Find where the given text appears and provide that cell's center as (x, y) coordinate. 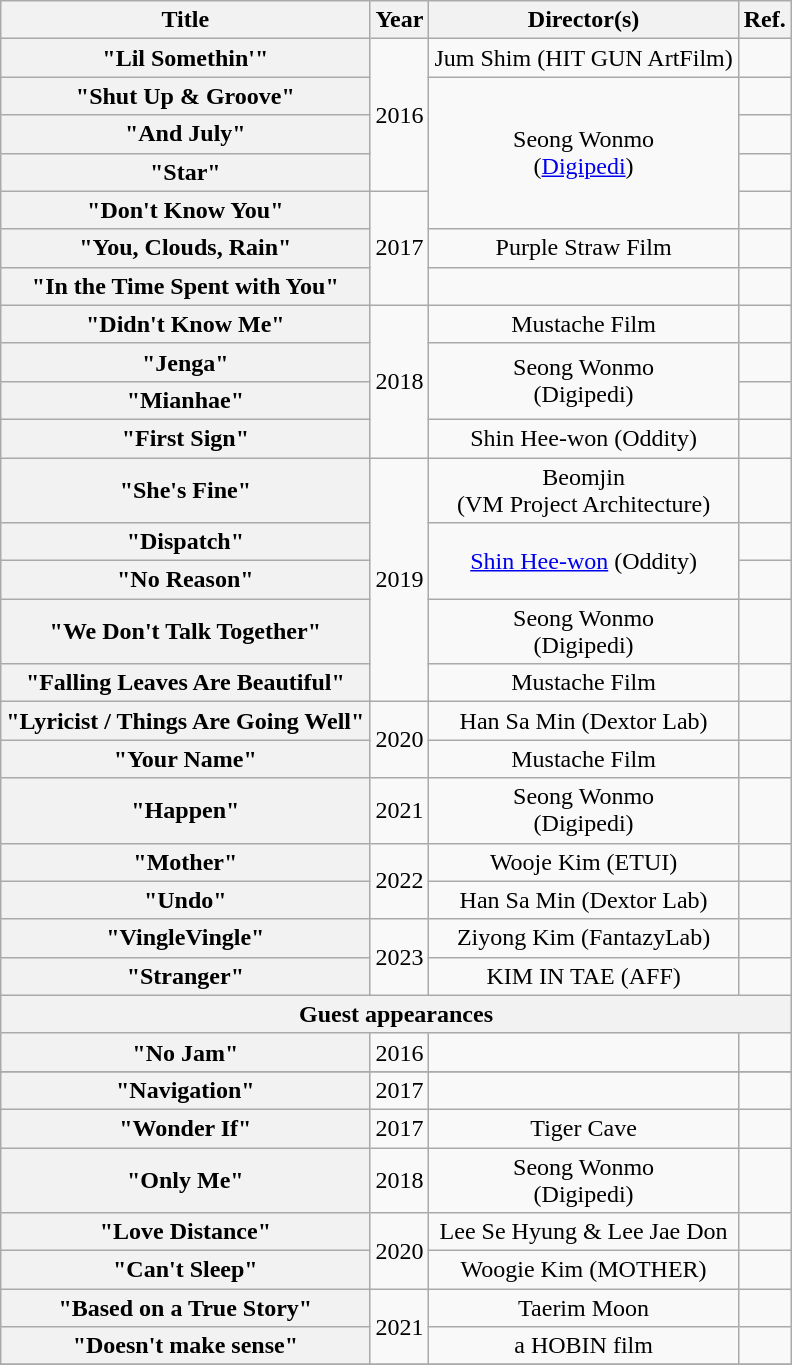
Tiger Cave (584, 1128)
Ziyong Kim (FantazyLab) (584, 938)
"Only Me" (186, 1180)
Purple Straw Film (584, 248)
Beomjin(VM Project Architecture) (584, 490)
"Wonder If" (186, 1128)
"Love Distance" (186, 1232)
"Navigation" (186, 1090)
"Undo" (186, 900)
"VingleVingle" (186, 938)
"First Sign" (186, 438)
"You, Clouds, Rain" (186, 248)
"We Don't Talk Together" (186, 632)
KIM IN TAE (AFF) (584, 976)
"Lil Somethin'" (186, 58)
"In the Time Spent with You" (186, 286)
"Don't Know You" (186, 210)
Director(s) (584, 20)
"Mother" (186, 862)
"Falling Leaves Are Beautiful" (186, 683)
"No Jam" (186, 1052)
"Star" (186, 172)
Title (186, 20)
"She's Fine" (186, 490)
"Jenga" (186, 362)
2023 (400, 957)
Woogie Kim (MOTHER) (584, 1270)
"Can't Sleep" (186, 1270)
Guest appearances (396, 1014)
"Dispatch" (186, 542)
"Your Name" (186, 759)
Year (400, 20)
"Doesn't make sense" (186, 1346)
a HOBIN film (584, 1346)
"Happen" (186, 810)
Taerim Moon (584, 1308)
Wooje Kim (ETUI) (584, 862)
"Shut Up & Groove" (186, 96)
"Lyricist / Things Are Going Well" (186, 721)
"Based on a True Story" (186, 1308)
"Stranger" (186, 976)
2022 (400, 881)
"Mianhae" (186, 400)
Ref. (764, 20)
"No Reason" (186, 580)
"And July" (186, 134)
2019 (400, 580)
"Didn't Know Me" (186, 324)
Lee Se Hyung & Lee Jae Don (584, 1232)
Jum Shim (HIT GUN ArtFilm) (584, 58)
